Pinpoint the cell where the given text exists, returning its [x, y] midpoint coordinate. 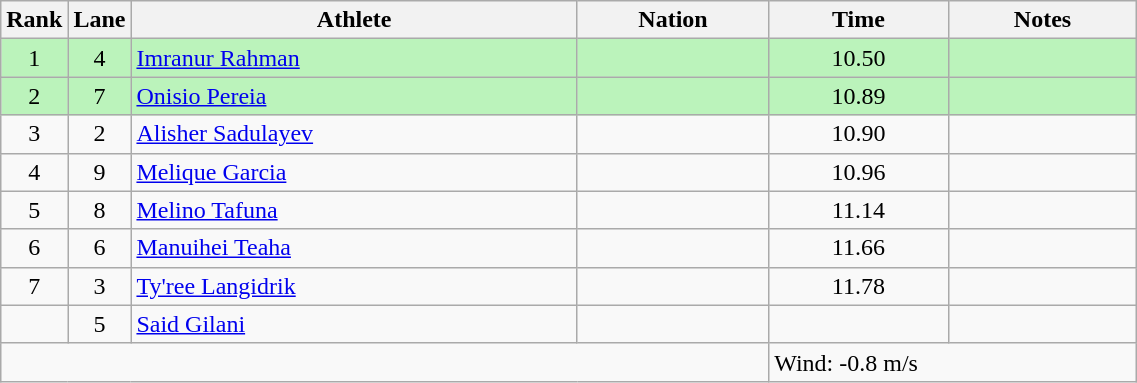
Onisio Pereia [354, 96]
Alisher Sadulayev [354, 134]
1 [34, 58]
Athlete [354, 20]
Imranur Rahman [354, 58]
11.66 [858, 248]
11.14 [858, 210]
10.96 [858, 172]
Rank [34, 20]
Said Gilani [354, 324]
Notes [1042, 20]
11.78 [858, 286]
Ty'ree Langidrik [354, 286]
8 [100, 210]
Wind: -0.8 m/s [953, 362]
Manuihei Teaha [354, 248]
Time [858, 20]
10.90 [858, 134]
Melino Tafuna [354, 210]
10.50 [858, 58]
Lane [100, 20]
9 [100, 172]
Nation [672, 20]
Melique Garcia [354, 172]
10.89 [858, 96]
